Output the (x, y) coordinate of the center of the cell containing the given text.  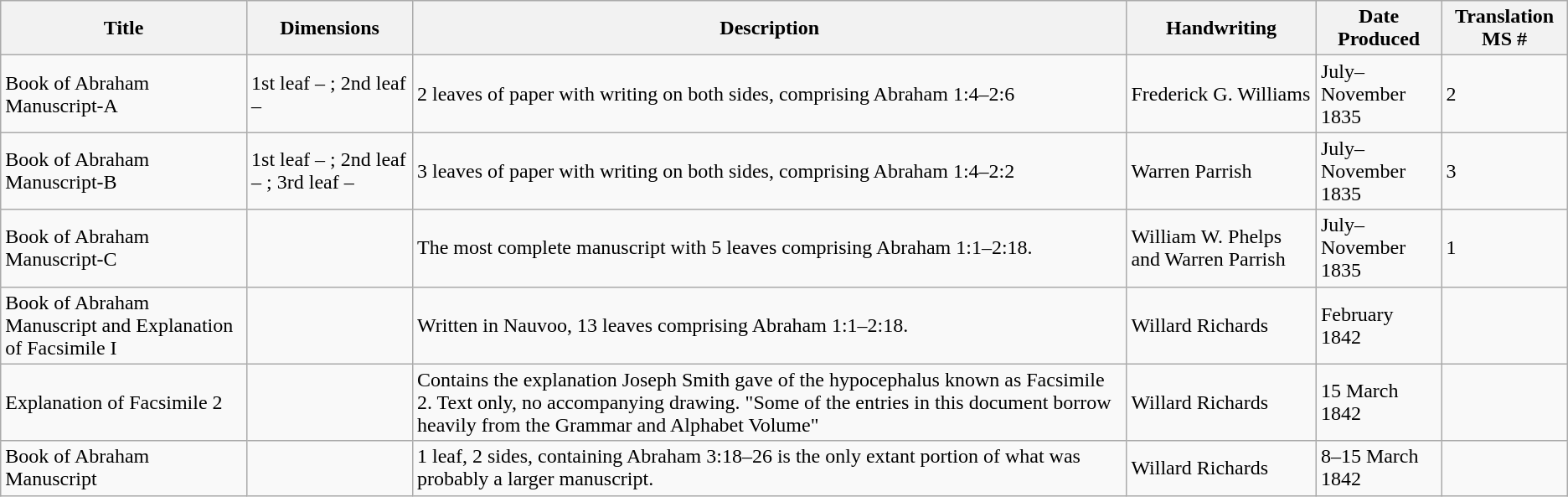
Written in Nauvoo, 13 leaves comprising Abraham 1:1–2:18. (769, 325)
1st leaf – ; 2nd leaf – (330, 94)
Title (124, 28)
Date Produced (1379, 28)
3 (1504, 171)
Warren Parrish (1221, 171)
Book of Abraham Manuscript-C (124, 248)
15 March 1842 (1379, 402)
Book of Abraham Manuscript (124, 468)
1 (1504, 248)
Handwriting (1221, 28)
Book of Abraham Manuscript and Explanation of Facsimile I (124, 325)
2 leaves of paper with writing on both sides, comprising Abraham 1:4–2:6 (769, 94)
1 leaf, 2 sides, containing Abraham 3:18–26 is the only extant portion of what was probably a larger manuscript. (769, 468)
William W. Phelps and Warren Parrish (1221, 248)
8–15 March 1842 (1379, 468)
2 (1504, 94)
Dimensions (330, 28)
Description (769, 28)
The most complete manuscript with 5 leaves comprising Abraham 1:1–2:18. (769, 248)
Book of Abraham Manuscript-A (124, 94)
Translation MS # (1504, 28)
1st leaf – ; 2nd leaf – ; 3rd leaf – (330, 171)
Book of Abraham Manuscript-B (124, 171)
3 leaves of paper with writing on both sides, comprising Abraham 1:4–2:2 (769, 171)
February 1842 (1379, 325)
Frederick G. Williams (1221, 94)
Explanation of Facsimile 2 (124, 402)
